Capture the cell that displays the provided text and extract its (x, y) central coordinate. 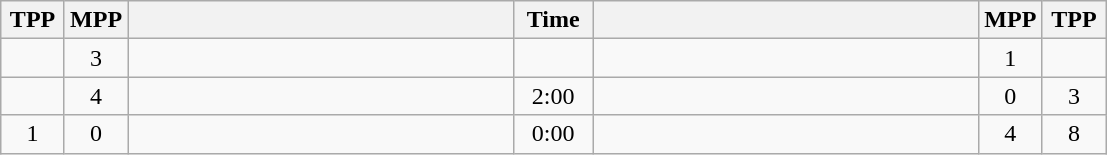
8 (1074, 134)
0:00 (554, 134)
Time (554, 20)
2:00 (554, 96)
